Find where the given text appears and provide that cell's center as (x, y) coordinate. 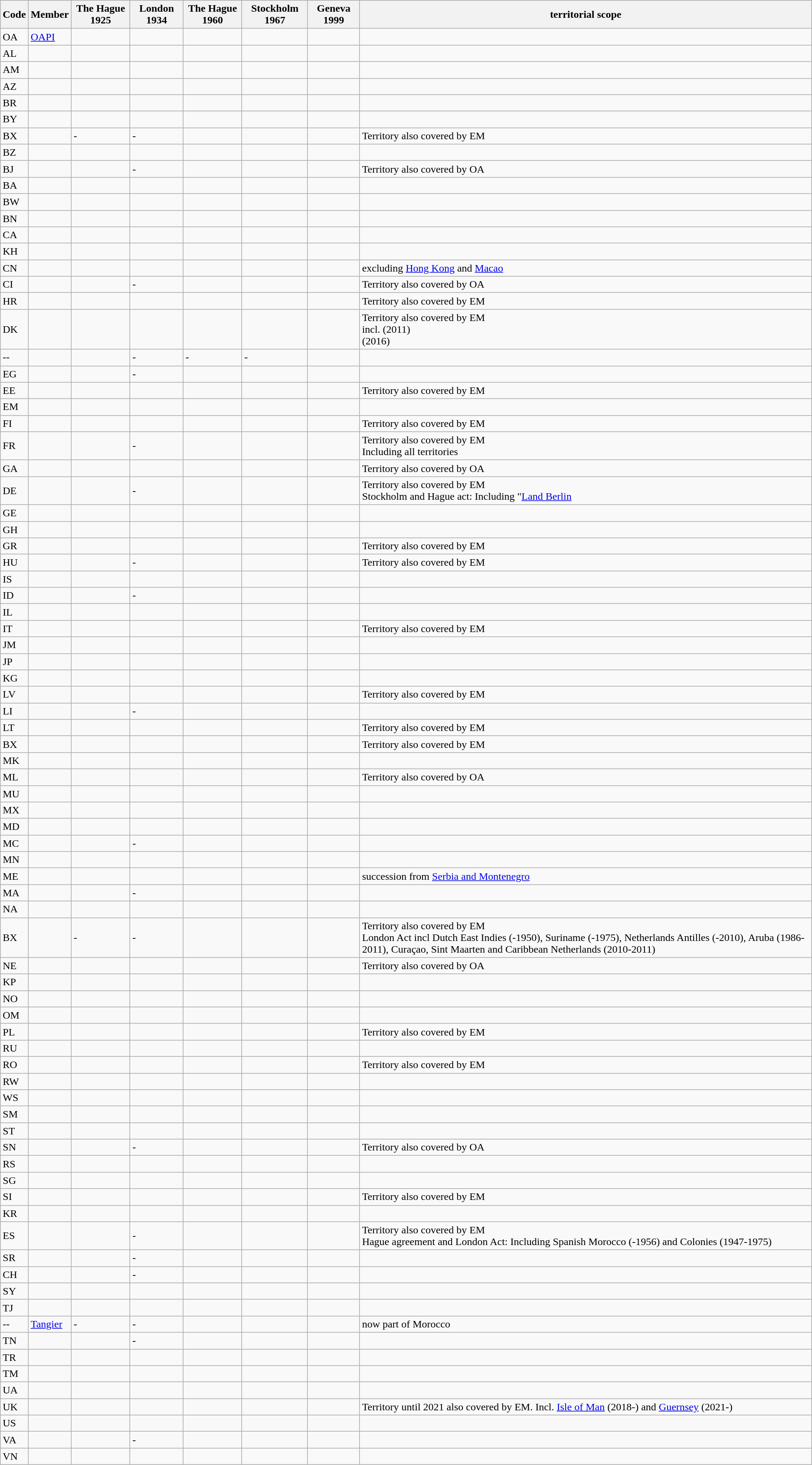
BR (14, 103)
EG (14, 374)
IT (14, 629)
GE (14, 513)
Territory also covered by EMHague agreement and London Act: Including Spanish Morocco (-1956) and Colonies (1947-1975) (586, 1236)
The Hague 1925 (101, 15)
WS (14, 1098)
LI (14, 711)
Territory also covered by EMincl. (2011) (2016) (586, 329)
CI (14, 285)
Geneva 1999 (334, 15)
JP (14, 662)
ES (14, 1236)
Stockholm 1967 (275, 15)
FI (14, 423)
GH (14, 530)
JM (14, 645)
AM (14, 70)
VN (14, 1456)
DE (14, 490)
US (14, 1423)
FR (14, 446)
SG (14, 1180)
SY (14, 1291)
VA (14, 1440)
ID (14, 596)
BN (14, 218)
LT (14, 728)
HR (14, 301)
Territory also covered by EMIncluding all territories (586, 446)
MU (14, 793)
Territory until 2021 also covered by EM. Incl. Isle of Man (2018-) and Guernsey (2021-) (586, 1407)
RU (14, 1048)
MA (14, 893)
ML (14, 777)
UA (14, 1390)
KP (14, 982)
HU (14, 563)
GA (14, 468)
now part of Morocco (586, 1324)
succession from Serbia and Montenegro (586, 876)
ME (14, 876)
London 1934 (157, 15)
MX (14, 810)
PL (14, 1032)
TR (14, 1357)
excluding Hong Kong and Macao (586, 268)
MK (14, 760)
SN (14, 1147)
territorial scope (586, 15)
LV (14, 695)
BA (14, 185)
RW (14, 1082)
CA (14, 235)
The Hague 1960 (213, 15)
IS (14, 579)
KG (14, 678)
AL (14, 53)
TN (14, 1340)
EE (14, 390)
Code (14, 15)
RS (14, 1164)
CN (14, 268)
SR (14, 1258)
MC (14, 843)
TJ (14, 1308)
OA (14, 37)
MN (14, 860)
TM (14, 1374)
BY (14, 119)
EM (14, 407)
IL (14, 612)
Member (49, 15)
BW (14, 202)
SI (14, 1197)
KR (14, 1213)
NA (14, 909)
OAPI (49, 37)
BJ (14, 169)
OM (14, 1015)
AZ (14, 86)
UK (14, 1407)
DK (14, 329)
MD (14, 827)
NE (14, 966)
ST (14, 1131)
RO (14, 1065)
KH (14, 252)
Territory also covered by EMStockholm and Hague act: Including "Land Berlin (586, 490)
NO (14, 999)
BZ (14, 152)
SM (14, 1114)
CH (14, 1275)
Tangier (49, 1324)
GR (14, 546)
